Capture the cell that displays the provided text and extract its (X, Y) central coordinate. 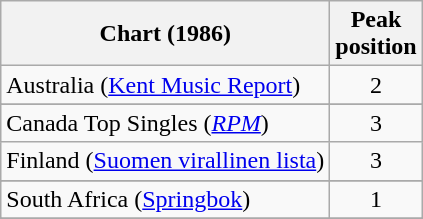
2 (376, 85)
Australia (Kent Music Report) (166, 85)
Canada Top Singles (RPM) (166, 123)
Finland (Suomen virallinen lista) (166, 161)
South Africa (Springbok) (166, 199)
Chart (1986) (166, 34)
1 (376, 199)
Peakposition (376, 34)
